Capture the cell that displays the provided text and extract its [x, y] central coordinate. 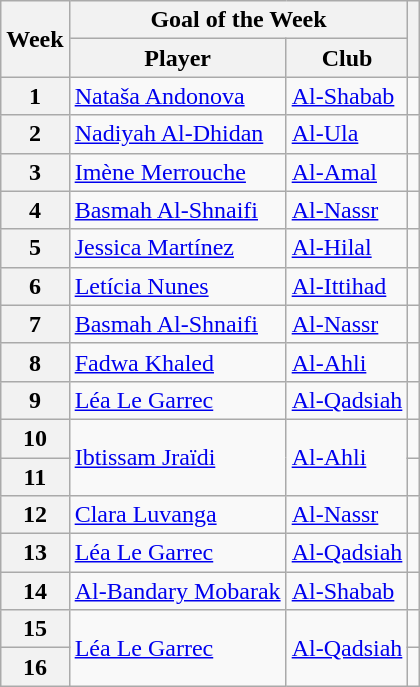
11 [35, 477]
15 [35, 629]
Clara Luvanga [178, 515]
Week [35, 39]
3 [35, 172]
7 [35, 324]
2 [35, 134]
1 [35, 96]
16 [35, 667]
12 [35, 515]
5 [35, 248]
Letícia Nunes [178, 286]
14 [35, 591]
4 [35, 210]
Al-Ula [347, 134]
8 [35, 362]
Fadwa Khaled [178, 362]
Al-Ittihad [347, 286]
10 [35, 438]
Nadiyah Al-Dhidan [178, 134]
Goal of the Week [238, 20]
Ibtissam Jraïdi [178, 457]
Player [178, 58]
9 [35, 400]
13 [35, 553]
Al-Hilal [347, 248]
Imène Merrouche [178, 172]
Club [347, 58]
Al-Bandary Mobarak [178, 591]
6 [35, 286]
Nataša Andonova [178, 96]
Al-Amal [347, 172]
Jessica Martínez [178, 248]
